Extract the [x, y] coordinate from the center of the cell holding the provided text.  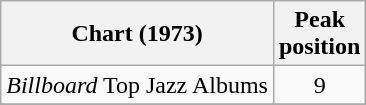
9 [319, 85]
Chart (1973) [138, 34]
Billboard Top Jazz Albums [138, 85]
Peakposition [319, 34]
